Identify which cell holds the provided text, then report its (x, y) central coordinate. 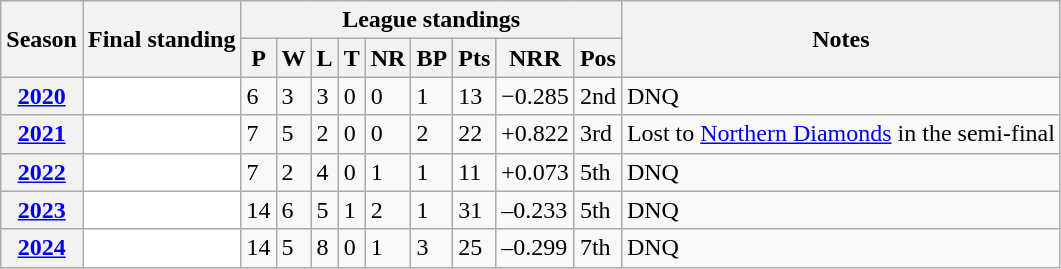
3rd (598, 134)
T (352, 58)
31 (474, 210)
8 (324, 248)
2023 (42, 210)
2nd (598, 96)
2024 (42, 248)
League standings (431, 20)
13 (474, 96)
Lost to Northern Diamonds in the semi-final (840, 134)
−0.285 (536, 96)
7th (598, 248)
+0.822 (536, 134)
4 (324, 172)
NRR (536, 58)
W (294, 58)
Final standing (161, 39)
–0.299 (536, 248)
2020 (42, 96)
25 (474, 248)
NR (388, 58)
2021 (42, 134)
22 (474, 134)
P (258, 58)
–0.233 (536, 210)
L (324, 58)
BP (432, 58)
Pts (474, 58)
Notes (840, 39)
2022 (42, 172)
+0.073 (536, 172)
11 (474, 172)
Season (42, 39)
Pos (598, 58)
